Locate the cell with the specified text and output its (X, Y) center coordinate. 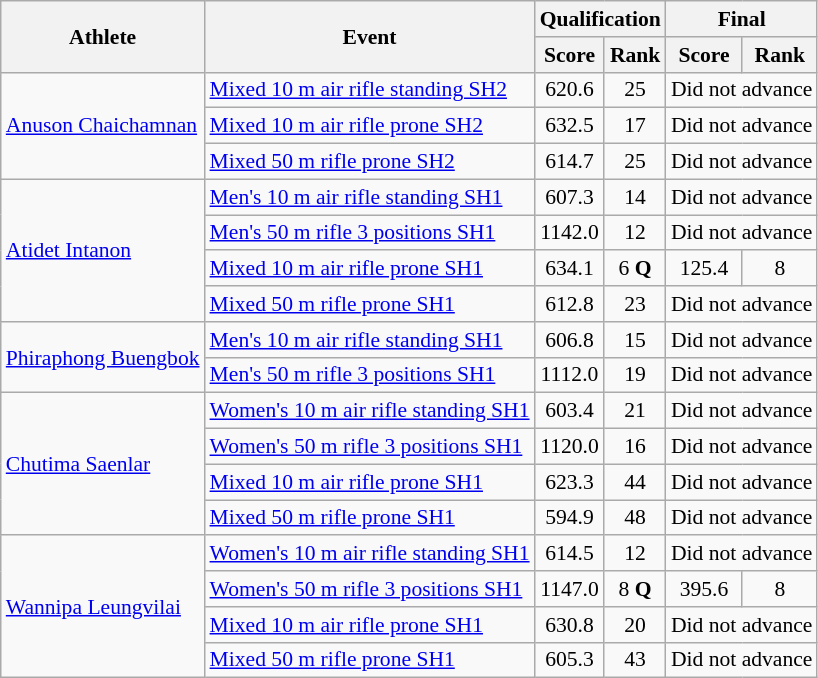
1147.0 (570, 589)
Phiraphong Buengbok (103, 358)
17 (635, 126)
594.9 (570, 518)
Mixed 10 m air rifle prone SH2 (370, 126)
43 (635, 660)
Wannipa Leungvilai (103, 607)
8 Q (635, 589)
21 (635, 411)
1112.0 (570, 375)
Event (370, 36)
603.4 (570, 411)
Atidet Intanon (103, 250)
605.3 (570, 660)
16 (635, 447)
Mixed 50 m rifle prone SH2 (370, 162)
612.8 (570, 304)
44 (635, 482)
614.7 (570, 162)
Final (742, 19)
623.3 (570, 482)
Anuson Chaichamnan (103, 126)
607.3 (570, 197)
6 Q (635, 269)
14 (635, 197)
620.6 (570, 90)
632.5 (570, 126)
Chutima Saenlar (103, 464)
Athlete (103, 36)
20 (635, 625)
Mixed 10 m air rifle standing SH2 (370, 90)
1120.0 (570, 447)
125.4 (704, 269)
Qualification (600, 19)
15 (635, 340)
23 (635, 304)
395.6 (704, 589)
606.8 (570, 340)
48 (635, 518)
630.8 (570, 625)
634.1 (570, 269)
19 (635, 375)
614.5 (570, 554)
1142.0 (570, 233)
